Capture the cell that displays the provided text and extract its (x, y) central coordinate. 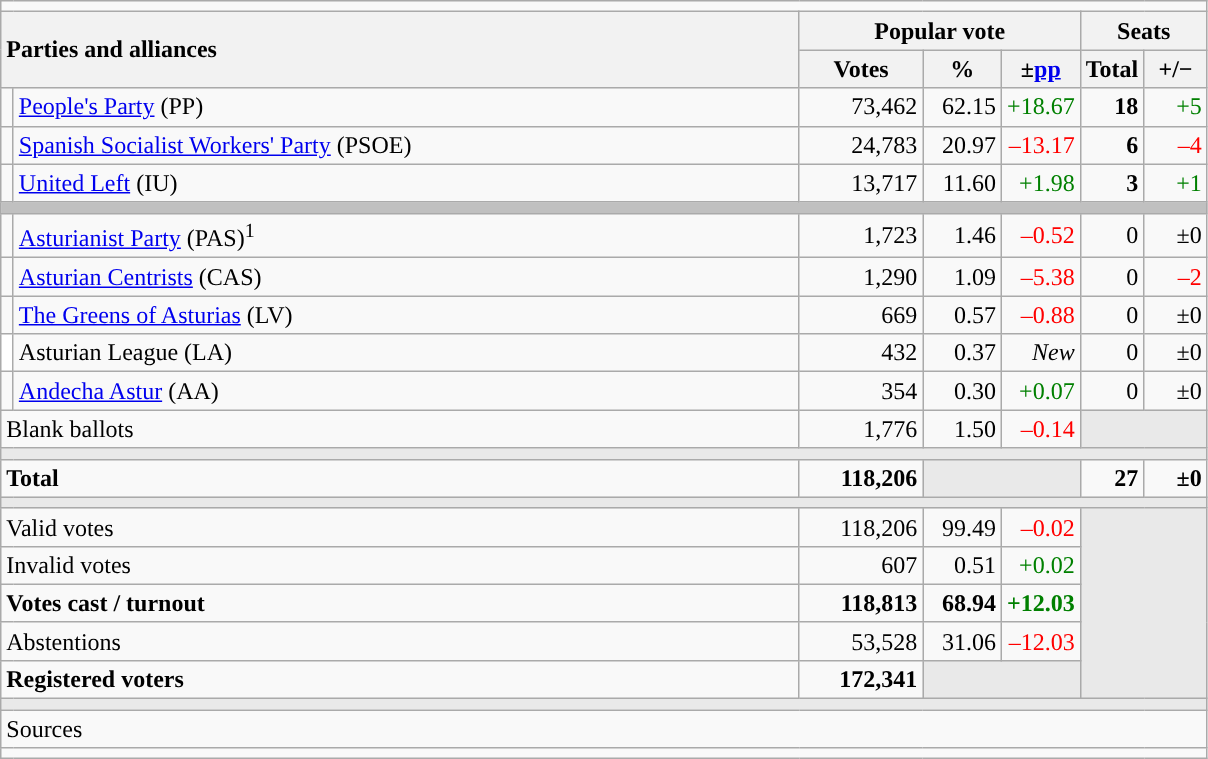
172,341 (861, 679)
–2 (1176, 277)
United Left (IU) (406, 183)
Asturian Centrists (CAS) (406, 277)
0.30 (962, 391)
People's Party (PP) (406, 107)
Abstentions (400, 641)
–0.88 (1040, 315)
20.97 (962, 145)
±pp (1040, 69)
1,290 (861, 277)
53,528 (861, 641)
+18.67 (1040, 107)
1,776 (861, 429)
62.15 (962, 107)
% (962, 69)
+0.02 (1040, 565)
Valid votes (400, 527)
Spanish Socialist Workers' Party (PSOE) (406, 145)
–5.38 (1040, 277)
1.46 (962, 236)
3 (1112, 183)
+1 (1176, 183)
–0.52 (1040, 236)
+12.03 (1040, 603)
Votes (861, 69)
Sources (604, 729)
–4 (1176, 145)
0.51 (962, 565)
99.49 (962, 527)
+/− (1176, 69)
73,462 (861, 107)
Votes cast / turnout (400, 603)
Popular vote (940, 31)
1.09 (962, 277)
Seats (1144, 31)
Asturianist Party (PAS)1 (406, 236)
Asturian League (LA) (406, 353)
24,783 (861, 145)
31.06 (962, 641)
–0.02 (1040, 527)
118,813 (861, 603)
1.50 (962, 429)
Parties and alliances (400, 50)
New (1040, 353)
–13.17 (1040, 145)
68.94 (962, 603)
+5 (1176, 107)
+1.98 (1040, 183)
607 (861, 565)
1,723 (861, 236)
Registered voters (400, 679)
Invalid votes (400, 565)
Blank ballots (400, 429)
–12.03 (1040, 641)
6 (1112, 145)
–0.14 (1040, 429)
+0.07 (1040, 391)
432 (861, 353)
0.57 (962, 315)
18 (1112, 107)
13,717 (861, 183)
669 (861, 315)
11.60 (962, 183)
27 (1112, 478)
354 (861, 391)
The Greens of Asturias (LV) (406, 315)
Andecha Astur (AA) (406, 391)
0.37 (962, 353)
